For the text-containing cell, return its midpoint in (x, y) coordinate format. 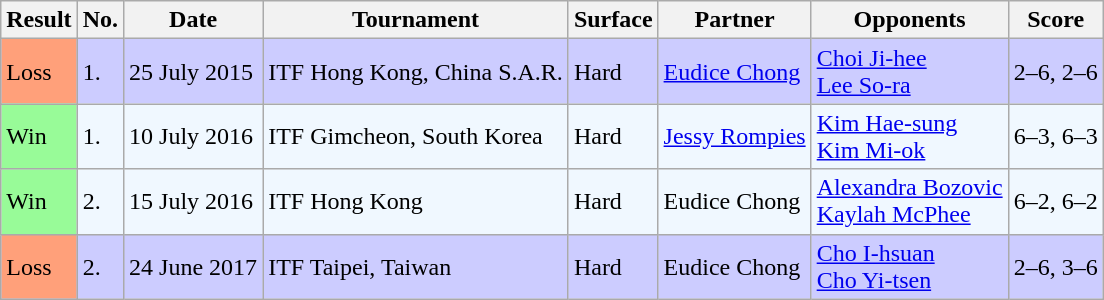
Opponents (910, 20)
25 July 2015 (194, 72)
Tournament (416, 20)
Kim Hae-sung Kim Mi-ok (910, 136)
Jessy Rompies (734, 136)
24 June 2017 (194, 266)
ITF Hong Kong (416, 202)
ITF Gimcheon, South Korea (416, 136)
Result (39, 20)
Date (194, 20)
Score (1056, 20)
6–3, 6–3 (1056, 136)
ITF Taipei, Taiwan (416, 266)
Alexandra Bozovic Kaylah McPhee (910, 202)
No. (100, 20)
6–2, 6–2 (1056, 202)
2–6, 3–6 (1056, 266)
15 July 2016 (194, 202)
10 July 2016 (194, 136)
Cho I-hsuan Cho Yi-tsen (910, 266)
Partner (734, 20)
ITF Hong Kong, China S.A.R. (416, 72)
Surface (613, 20)
2–6, 2–6 (1056, 72)
Choi Ji-hee Lee So-ra (910, 72)
